From the cell containing the given text, extract its center point as (X, Y) coordinate. 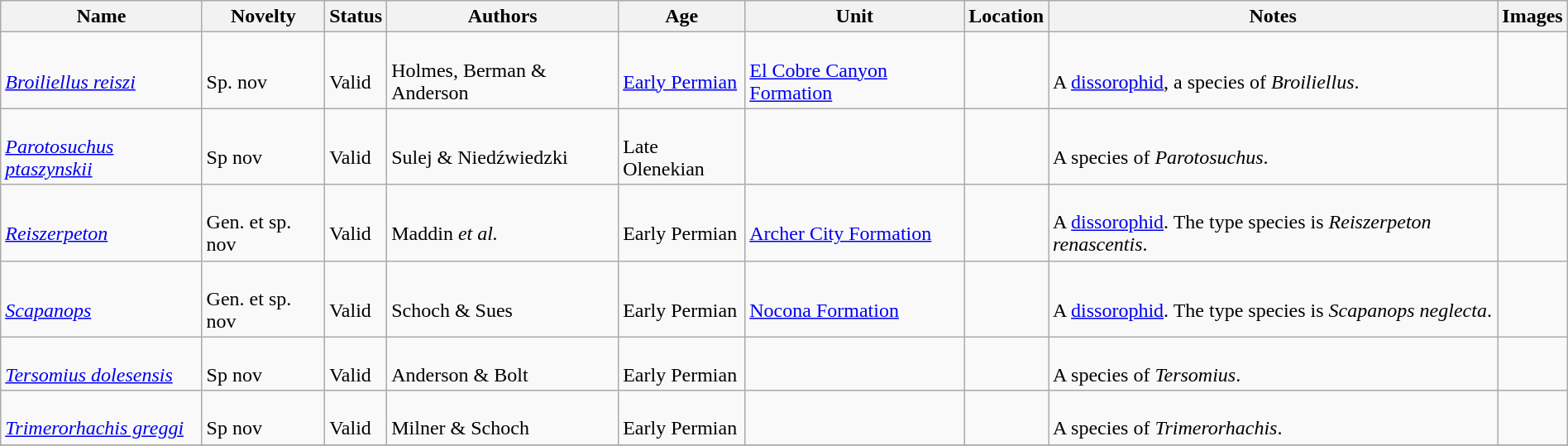
A dissorophid. The type species is Scapanops neglecta. (1274, 299)
Tersomius dolesensis (101, 364)
Broiliellus reiszi (101, 70)
Schoch & Sues (503, 299)
Milner & Schoch (503, 417)
Sulej & Niedźwiedzki (503, 146)
Age (681, 17)
Reiszerpeton (101, 223)
Nocona Formation (855, 299)
Images (1532, 17)
Trimerorhachis greggi (101, 417)
Authors (503, 17)
Scapanops (101, 299)
Novelty (263, 17)
A species of Trimerorhachis. (1274, 417)
Location (1006, 17)
Name (101, 17)
Unit (855, 17)
Notes (1274, 17)
A species of Tersomius. (1274, 364)
Holmes, Berman & Anderson (503, 70)
A dissorophid. The type species is Reiszerpeton renascentis. (1274, 223)
El Cobre Canyon Formation (855, 70)
Late Olenekian (681, 146)
Anderson & Bolt (503, 364)
Parotosuchus ptaszynskii (101, 146)
Status (356, 17)
A species of Parotosuchus. (1274, 146)
Archer City Formation (855, 223)
Maddin et al. (503, 223)
Sp. nov (263, 70)
A dissorophid, a species of Broiliellus. (1274, 70)
